Extract the (x, y) coordinate from the center of the cell holding the provided text.  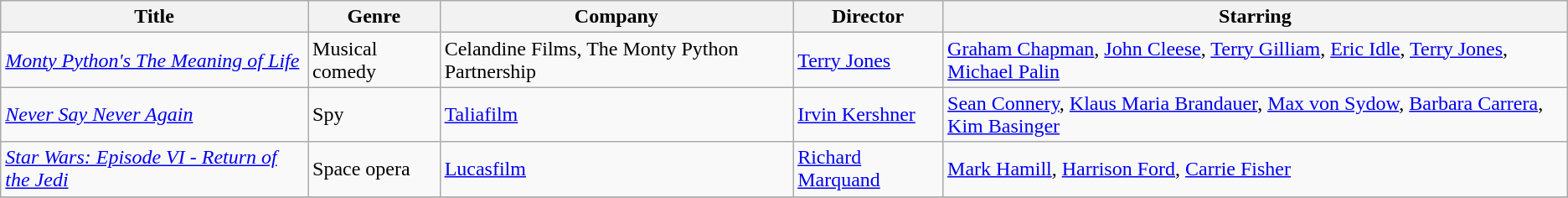
Title (154, 17)
Starring (1256, 17)
Director (868, 17)
Richard Marquand (868, 169)
Space opera (374, 169)
Monty Python's The Meaning of Life (154, 60)
Mark Hamill, Harrison Ford, Carrie Fisher (1256, 169)
Company (616, 17)
Lucasfilm (616, 169)
Musical comedy (374, 60)
Terry Jones (868, 60)
Irvin Kershner (868, 114)
Celandine Films, The Monty Python Partnership (616, 60)
Sean Connery, Klaus Maria Brandauer, Max von Sydow, Barbara Carrera, Kim Basinger (1256, 114)
Star Wars: Episode VI - Return of the Jedi (154, 169)
Taliafilm (616, 114)
Genre (374, 17)
Graham Chapman, John Cleese, Terry Gilliam, Eric Idle, Terry Jones, Michael Palin (1256, 60)
Spy (374, 114)
Never Say Never Again (154, 114)
